Capture the cell that displays the provided text and extract its (X, Y) central coordinate. 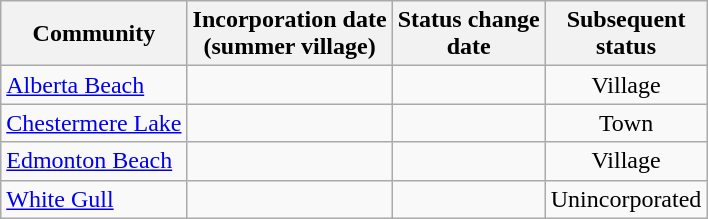
Status changedate (468, 34)
Edmonton Beach (94, 161)
Alberta Beach (94, 85)
Unincorporated (626, 199)
Subsequentstatus (626, 34)
White Gull (94, 199)
Chestermere Lake (94, 123)
Town (626, 123)
Incorporation date(summer village) (290, 34)
Community (94, 34)
